Pinpoint the cell where the given text exists, returning its [x, y] midpoint coordinate. 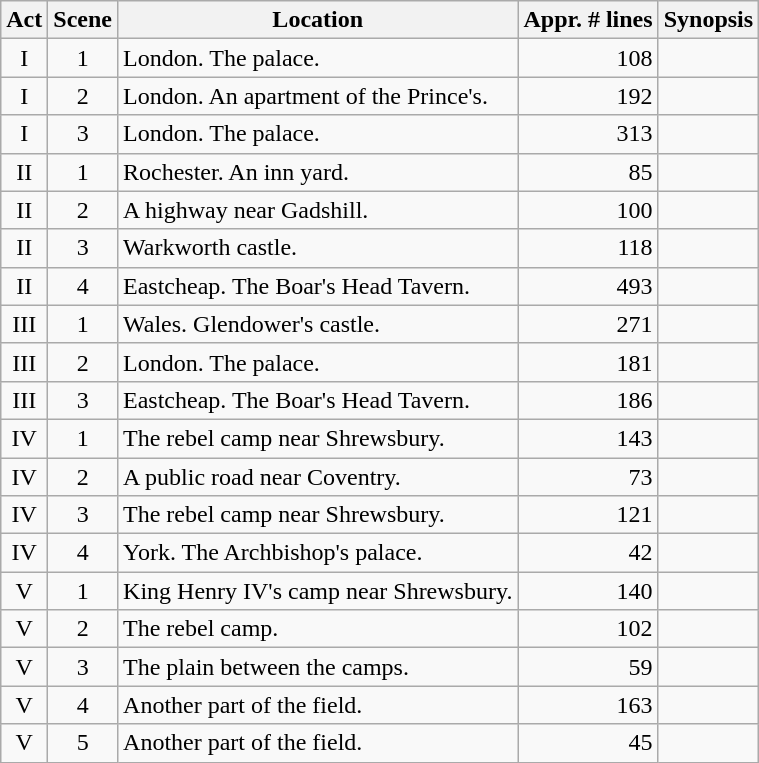
186 [588, 400]
King Henry IV's camp near Shrewsbury. [318, 591]
Synopsis [708, 20]
London. An apartment of the Prince's. [318, 96]
Warkworth castle. [318, 248]
Act [24, 20]
Location [318, 20]
102 [588, 629]
271 [588, 324]
Wales. Glendower's castle. [318, 324]
73 [588, 477]
45 [588, 743]
The rebel camp. [318, 629]
140 [588, 591]
493 [588, 286]
85 [588, 172]
The plain between the camps. [318, 667]
181 [588, 362]
163 [588, 705]
118 [588, 248]
143 [588, 438]
192 [588, 96]
Appr. # lines [588, 20]
5 [83, 743]
York. The Archbishop's palace. [318, 553]
100 [588, 210]
108 [588, 58]
121 [588, 515]
A public road near Coventry. [318, 477]
313 [588, 134]
A highway near Gadshill. [318, 210]
Rochester. An inn yard. [318, 172]
Scene [83, 20]
42 [588, 553]
59 [588, 667]
